Return [x, y] of the center of cell containing provided text 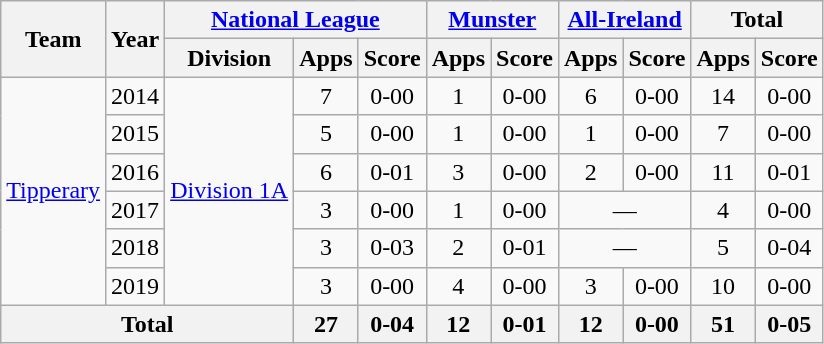
11 [723, 172]
27 [326, 324]
2017 [136, 210]
Tipperary [54, 191]
Munster [492, 20]
2016 [136, 172]
14 [723, 96]
Division [230, 58]
0-05 [789, 324]
0-03 [392, 248]
2019 [136, 286]
2015 [136, 134]
51 [723, 324]
2014 [136, 96]
All-Ireland [624, 20]
National League [296, 20]
Year [136, 39]
2018 [136, 248]
Division 1A [230, 191]
Team [54, 39]
10 [723, 286]
